Find where the given text appears and provide that cell's center as (X, Y) coordinate. 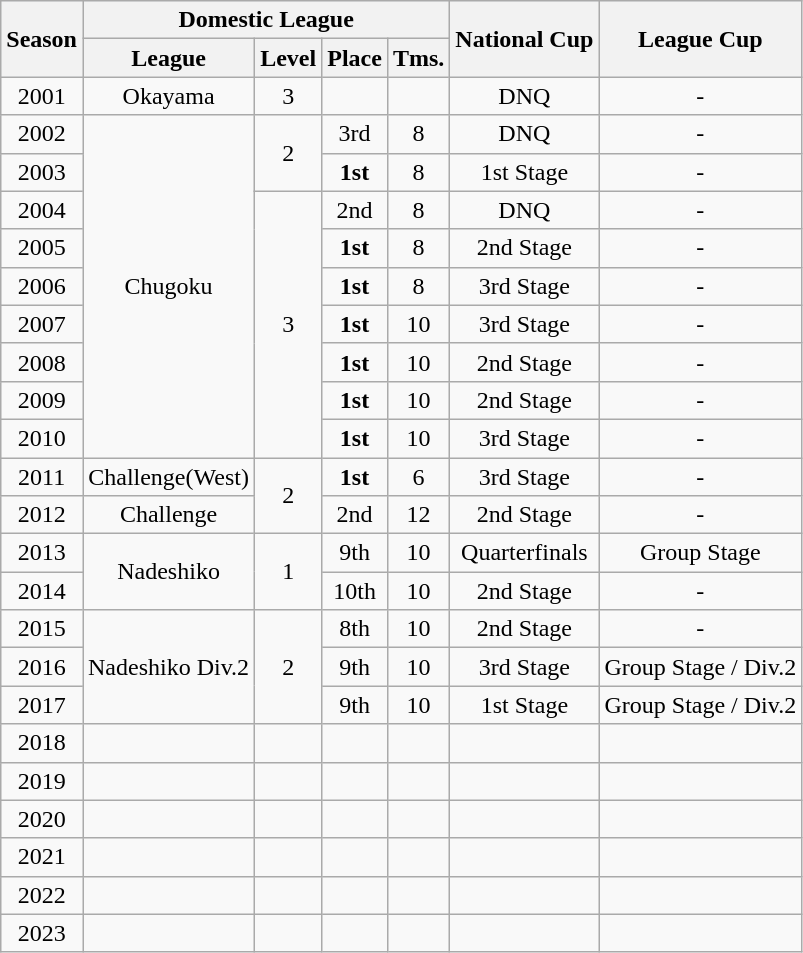
Challenge (168, 515)
1 (288, 572)
Chugoku (168, 286)
National Cup (524, 39)
2017 (42, 705)
Place (355, 58)
2007 (42, 324)
3rd (355, 134)
2013 (42, 553)
2018 (42, 743)
League Cup (700, 39)
6 (418, 477)
2008 (42, 362)
2012 (42, 515)
2005 (42, 248)
2004 (42, 210)
2014 (42, 591)
Nadeshiko (168, 572)
2019 (42, 781)
2022 (42, 895)
12 (418, 515)
2006 (42, 286)
2015 (42, 629)
2023 (42, 933)
Challenge(West) (168, 477)
2020 (42, 819)
Quarterfinals (524, 553)
Okayama (168, 96)
Season (42, 39)
Domestic League (266, 20)
Nadeshiko Div.2 (168, 667)
2010 (42, 438)
League (168, 58)
2016 (42, 667)
2001 (42, 96)
2002 (42, 134)
8th (355, 629)
Group Stage (700, 553)
2021 (42, 857)
2011 (42, 477)
2003 (42, 172)
10th (355, 591)
Level (288, 58)
Tms. (418, 58)
2009 (42, 400)
